Identify which cell holds the provided text, then report its (X, Y) central coordinate. 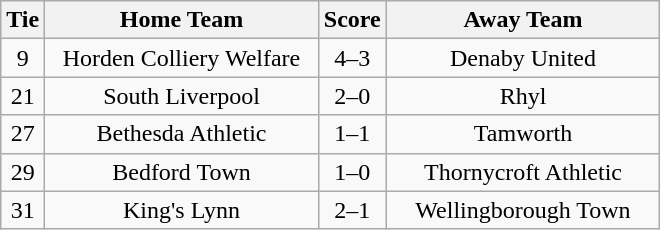
2–1 (352, 210)
Tie (23, 20)
21 (23, 96)
4–3 (352, 58)
9 (23, 58)
29 (23, 172)
1–0 (352, 172)
Score (352, 20)
Home Team (182, 20)
Tamworth (523, 134)
Horden Colliery Welfare (182, 58)
Bethesda Athletic (182, 134)
Bedford Town (182, 172)
Away Team (523, 20)
Rhyl (523, 96)
1–1 (352, 134)
Wellingborough Town (523, 210)
Denaby United (523, 58)
2–0 (352, 96)
31 (23, 210)
27 (23, 134)
King's Lynn (182, 210)
South Liverpool (182, 96)
Thornycroft Athletic (523, 172)
